Extract the [x, y] coordinate from the center of the cell holding the provided text.  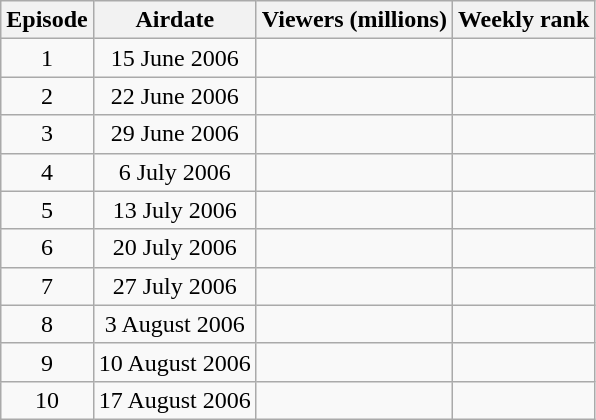
1 [47, 58]
3 August 2006 [174, 324]
3 [47, 134]
7 [47, 286]
15 June 2006 [174, 58]
9 [47, 362]
13 July 2006 [174, 210]
22 June 2006 [174, 96]
6 July 2006 [174, 172]
6 [47, 248]
10 August 2006 [174, 362]
Weekly rank [523, 20]
17 August 2006 [174, 400]
2 [47, 96]
8 [47, 324]
29 June 2006 [174, 134]
Episode [47, 20]
20 July 2006 [174, 248]
Viewers (millions) [354, 20]
10 [47, 400]
4 [47, 172]
Airdate [174, 20]
27 July 2006 [174, 286]
5 [47, 210]
